Determine the (x, y) coordinate at the center of the cell enclosing the given text.  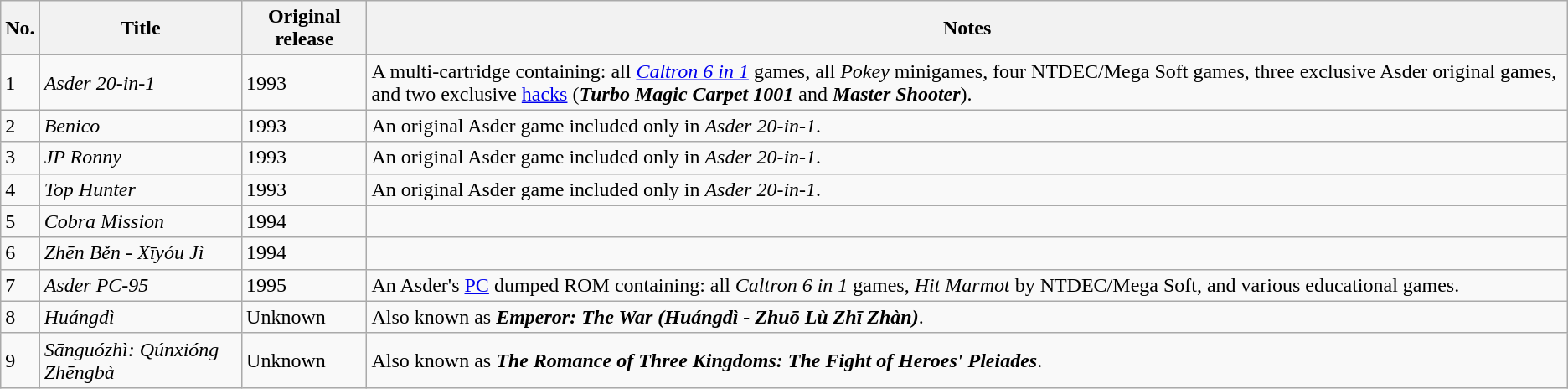
2 (20, 126)
Top Hunter (141, 189)
Asder PC-95 (141, 285)
Title (141, 29)
1995 (305, 285)
No. (20, 29)
Benico (141, 126)
7 (20, 285)
Also known as Emperor: The War (Huángdì - Zhuō Lù Zhī Zhàn). (967, 317)
1 (20, 82)
Huángdì (141, 317)
8 (20, 317)
5 (20, 221)
4 (20, 189)
An Asder's PC dumped ROM containing: all Caltron 6 in 1 games, Hit Marmot by NTDEC/Mega Soft, and various educational games. (967, 285)
Cobra Mission (141, 221)
Asder 20-in-1 (141, 82)
JP Ronny (141, 158)
Original release (305, 29)
Zhēn Běn - Xīyóu Jì (141, 253)
Also known as The Romance of Three Kingdoms: The Fight of Heroes' Pleiades. (967, 360)
Notes (967, 29)
9 (20, 360)
6 (20, 253)
Sānguózhì: Qúnxióng Zhēngbà (141, 360)
3 (20, 158)
